Scan for the cell matching the given text and deliver its (X, Y) coordinate at center. 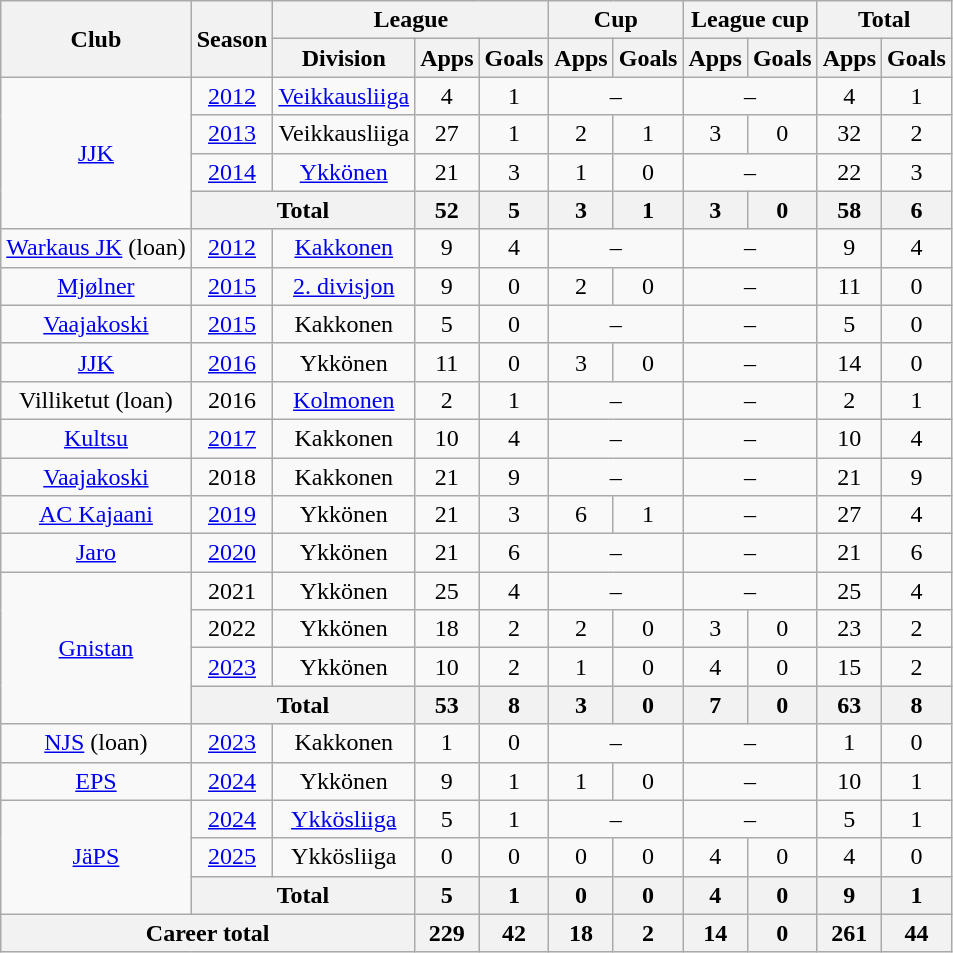
2013 (232, 134)
63 (849, 705)
Cup (616, 20)
Career total (208, 933)
JäPS (96, 857)
Season (232, 39)
AC Kajaani (96, 515)
Division (344, 58)
League (411, 20)
2017 (232, 438)
2018 (232, 477)
42 (514, 933)
2019 (232, 515)
58 (849, 210)
44 (917, 933)
League cup (750, 20)
2. divisjon (344, 286)
Mjølner (96, 286)
23 (849, 629)
EPS (96, 781)
32 (849, 134)
Gnistan (96, 648)
Warkaus JK (loan) (96, 248)
Kolmonen (344, 400)
Club (96, 39)
2021 (232, 591)
53 (447, 705)
22 (849, 172)
NJS (loan) (96, 743)
7 (715, 705)
2022 (232, 629)
229 (447, 933)
Villiketut (loan) (96, 400)
52 (447, 210)
Kultsu (96, 438)
Jaro (96, 553)
2020 (232, 553)
261 (849, 933)
15 (849, 667)
2025 (232, 857)
2014 (232, 172)
